Determine the (X, Y) coordinate at the center of the cell enclosing the given text.  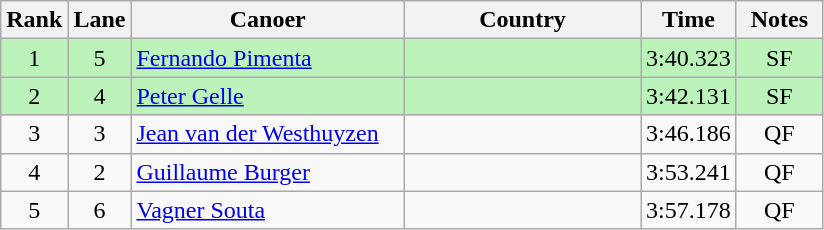
Guillaume Burger (268, 172)
6 (100, 210)
1 (34, 58)
3:42.131 (689, 96)
3:53.241 (689, 172)
Canoer (268, 20)
Country (522, 20)
Rank (34, 20)
Peter Gelle (268, 96)
Notes (779, 20)
Vagner Souta (268, 210)
Lane (100, 20)
Fernando Pimenta (268, 58)
Jean van der Westhuyzen (268, 134)
3:46.186 (689, 134)
Time (689, 20)
3:57.178 (689, 210)
3:40.323 (689, 58)
